Return (x, y) of the center of cell containing provided text 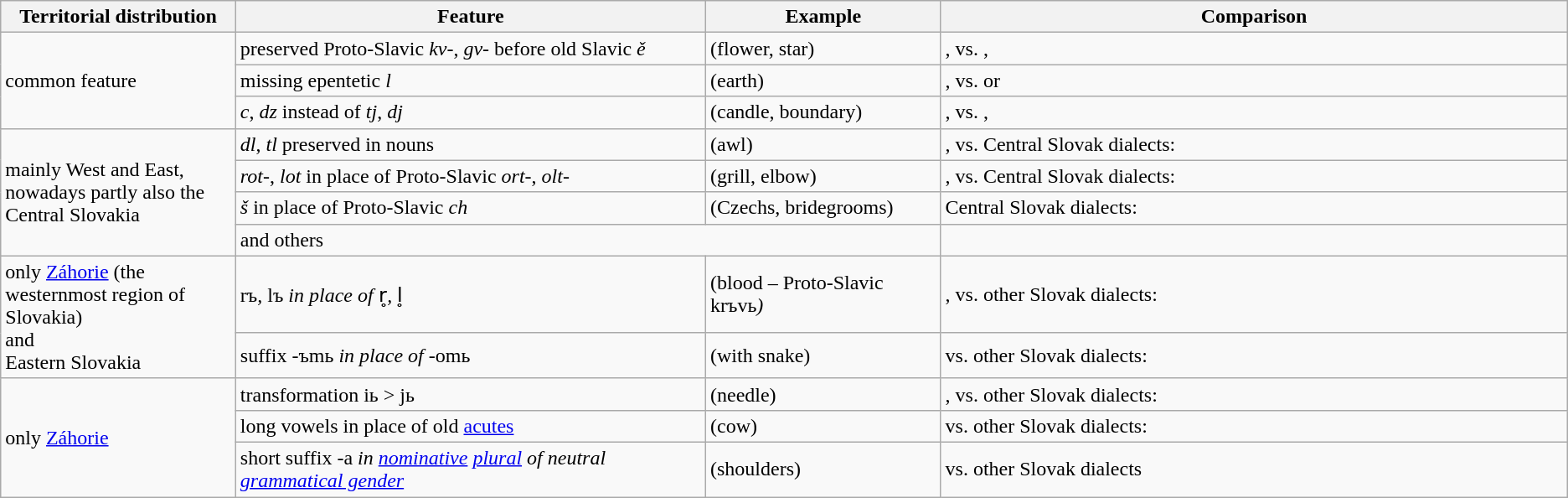
(shoulders) (823, 469)
common feature (119, 80)
short suffix -a in nominative plural of neutral grammatical gender (471, 469)
(blood – Proto-Slavic krъvь) (823, 294)
š in place of Proto-Slavic ch (471, 208)
(Czechs, bridegrooms) (823, 208)
suffix -ъmь in place of -omь (471, 355)
and others (588, 240)
long vowels in place of old acutes (471, 426)
(earth) (823, 80)
only Záhorie (119, 438)
mainly West and East,nowadays partly also the Central Slovakia (119, 192)
preserved Proto-Slavic kv-, gv- before old Slavic ě (471, 49)
dl, tl preserved in nouns (471, 144)
Example (823, 17)
(grill, elbow) (823, 176)
(cow) (823, 426)
c, dz instead of tj, dj (471, 112)
(needle) (823, 394)
missing epentetic l (471, 80)
rot-, lot in place of Proto-Slavic ort-, olt- (471, 176)
Comparison (1254, 17)
Feature (471, 17)
(candle, boundary) (823, 112)
(flower, star) (823, 49)
transformation iь > jь (471, 394)
(with snake) (823, 355)
Central Slovak dialects: (1254, 208)
Territorial distribution (119, 17)
, vs. or (1254, 80)
vs. other Slovak dialects (1254, 469)
only Záhorie (the westernmost region of Slovakia)andEastern Slovakia (119, 317)
rъ, lъ in place of r̥, l̥ (471, 294)
(awl) (823, 144)
